Search for the cell housing the specified text and yield its (X, Y) center coordinate. 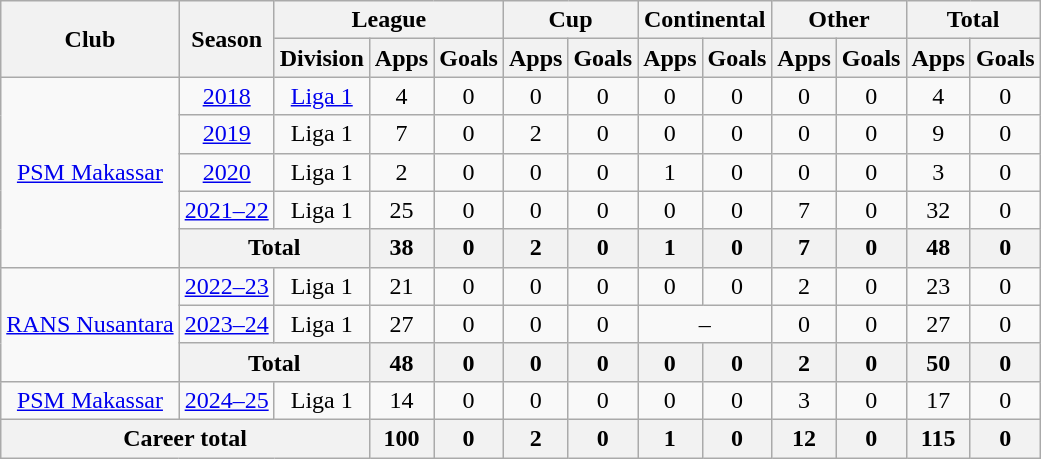
14 (401, 400)
17 (938, 400)
50 (938, 362)
RANS Nusantara (90, 324)
2018 (226, 96)
Continental (705, 20)
2024–25 (226, 400)
32 (938, 210)
2021–22 (226, 210)
23 (938, 286)
Season (226, 39)
25 (401, 210)
2022–23 (226, 286)
League (388, 20)
115 (938, 438)
Cup (570, 20)
2023–24 (226, 324)
9 (938, 134)
2019 (226, 134)
21 (401, 286)
2020 (226, 172)
38 (401, 248)
100 (401, 438)
Division (322, 58)
Career total (186, 438)
Club (90, 39)
– (705, 324)
12 (804, 438)
Other (839, 20)
